Provide the (x, y) coordinate of the cell's center where the given text is located.  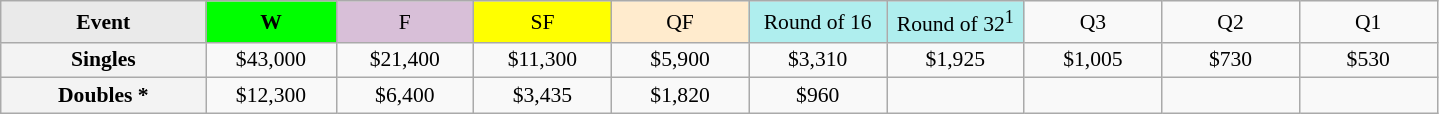
$960 (818, 96)
$1,925 (955, 60)
$730 (1231, 60)
$3,435 (543, 96)
$1,820 (680, 96)
Q2 (1231, 22)
Q1 (1368, 22)
Event (104, 22)
F (405, 22)
$3,310 (818, 60)
$21,400 (405, 60)
$6,400 (405, 96)
$43,000 (271, 60)
$530 (1368, 60)
SF (543, 22)
Round of 321 (955, 22)
$1,005 (1093, 60)
$11,300 (543, 60)
Q3 (1093, 22)
W (271, 22)
QF (680, 22)
$5,900 (680, 60)
Singles (104, 60)
Doubles * (104, 96)
$12,300 (271, 96)
Round of 16 (818, 22)
